Determine the (X, Y) coordinate at the center of the cell enclosing the given text.  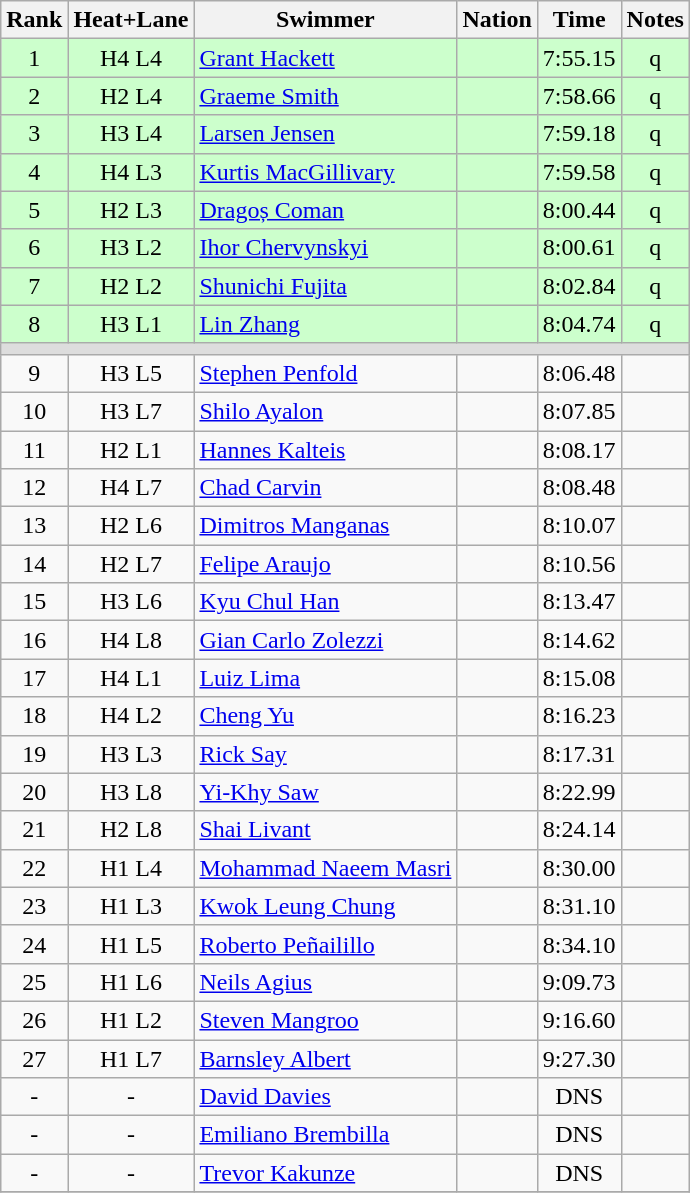
15 (34, 602)
27 (34, 1059)
H4 L7 (131, 488)
7:55.15 (579, 58)
11 (34, 449)
8:08.17 (579, 449)
16 (34, 640)
Luiz Lima (326, 678)
4 (34, 172)
Neils Agius (326, 982)
H1 L7 (131, 1059)
7:59.58 (579, 172)
9 (34, 373)
H3 L5 (131, 373)
8:22.99 (579, 792)
Grant Hackett (326, 58)
25 (34, 982)
Ihor Chervynskyi (326, 248)
24 (34, 944)
Hannes Kalteis (326, 449)
H3 L6 (131, 602)
8:07.85 (579, 411)
9:27.30 (579, 1059)
Kyu Chul Han (326, 602)
8:16.23 (579, 716)
H3 L8 (131, 792)
8:30.00 (579, 868)
Yi-Khy Saw (326, 792)
8:10.56 (579, 564)
Kurtis MacGillivary (326, 172)
Time (579, 20)
Steven Mangroo (326, 1020)
Barnsley Albert (326, 1059)
9:09.73 (579, 982)
Cheng Yu (326, 716)
H1 L5 (131, 944)
Notes (655, 20)
7 (34, 286)
H2 L8 (131, 830)
H3 L7 (131, 411)
8:34.10 (579, 944)
Nation (497, 20)
H2 L3 (131, 210)
H1 L6 (131, 982)
Swimmer (326, 20)
H1 L3 (131, 906)
H4 L8 (131, 640)
8:08.48 (579, 488)
H4 L4 (131, 58)
10 (34, 411)
Lin Zhang (326, 324)
H3 L3 (131, 754)
14 (34, 564)
H2 L4 (131, 96)
Dimitros Manganas (326, 526)
12 (34, 488)
H3 L1 (131, 324)
Emiliano Brembilla (326, 1135)
H2 L2 (131, 286)
7:58.66 (579, 96)
8:10.07 (579, 526)
8:14.62 (579, 640)
8:00.61 (579, 248)
Shilo Ayalon (326, 411)
1 (34, 58)
8:15.08 (579, 678)
8:00.44 (579, 210)
Graeme Smith (326, 96)
22 (34, 868)
Mohammad Naeem Masri (326, 868)
8:06.48 (579, 373)
H1 L2 (131, 1020)
Felipe Araujo (326, 564)
20 (34, 792)
H2 L6 (131, 526)
Larsen Jensen (326, 134)
H4 L2 (131, 716)
8:04.74 (579, 324)
H2 L1 (131, 449)
Shai Livant (326, 830)
9:16.60 (579, 1020)
23 (34, 906)
3 (34, 134)
6 (34, 248)
H4 L1 (131, 678)
H3 L4 (131, 134)
H1 L4 (131, 868)
5 (34, 210)
13 (34, 526)
8:17.31 (579, 754)
Heat+Lane (131, 20)
Stephen Penfold (326, 373)
7:59.18 (579, 134)
Chad Carvin (326, 488)
26 (34, 1020)
8:02.84 (579, 286)
8:31.10 (579, 906)
8:13.47 (579, 602)
19 (34, 754)
17 (34, 678)
Rank (34, 20)
8:24.14 (579, 830)
Trevor Kakunze (326, 1173)
Rick Say (326, 754)
18 (34, 716)
Shunichi Fujita (326, 286)
Dragoș Coman (326, 210)
2 (34, 96)
H3 L2 (131, 248)
8 (34, 324)
21 (34, 830)
David Davies (326, 1097)
H2 L7 (131, 564)
Kwok Leung Chung (326, 906)
Roberto Peñailillo (326, 944)
Gian Carlo Zolezzi (326, 640)
H4 L3 (131, 172)
